Identify which cell holds the provided text, then report its [x, y] central coordinate. 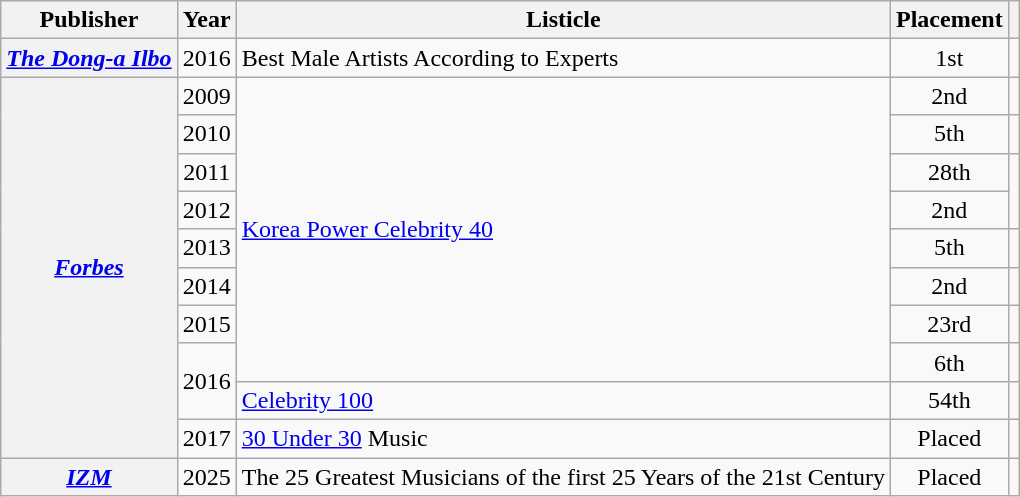
54th [950, 400]
IZM [89, 477]
2009 [206, 96]
The Dong-a Ilbo [89, 58]
2015 [206, 324]
2012 [206, 210]
Publisher [89, 20]
The 25 Greatest Musicians of the first 25 Years of the 21st Century [563, 477]
6th [950, 362]
2013 [206, 248]
23rd [950, 324]
Celebrity 100 [563, 400]
2025 [206, 477]
Placement [950, 20]
2017 [206, 438]
Listicle [563, 20]
2010 [206, 134]
30 Under 30 Music [563, 438]
2014 [206, 286]
Korea Power Celebrity 40 [563, 229]
Best Male Artists According to Experts [563, 58]
1st [950, 58]
Year [206, 20]
28th [950, 172]
2011 [206, 172]
Forbes [89, 268]
